Determine the (X, Y) coordinate at the center of the cell enclosing the given text.  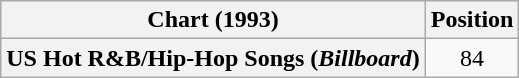
Position (472, 20)
Chart (1993) (213, 20)
84 (472, 58)
US Hot R&B/Hip-Hop Songs (Billboard) (213, 58)
